Output the (X, Y) coordinate of the center of the cell containing the given text.  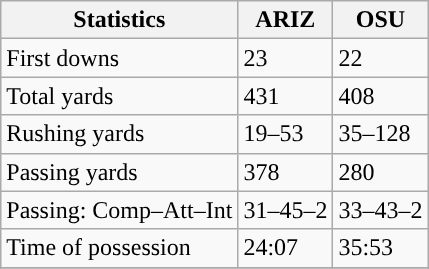
First downs (120, 58)
280 (380, 172)
408 (380, 96)
35–128 (380, 134)
Time of possession (120, 248)
Statistics (120, 20)
OSU (380, 20)
31–45–2 (286, 210)
24:07 (286, 248)
Total yards (120, 96)
Passing: Comp–Att–Int (120, 210)
Passing yards (120, 172)
33–43–2 (380, 210)
35:53 (380, 248)
431 (286, 96)
ARIZ (286, 20)
22 (380, 58)
23 (286, 58)
19–53 (286, 134)
378 (286, 172)
Rushing yards (120, 134)
